From the cell containing the given text, extract its center point as (X, Y) coordinate. 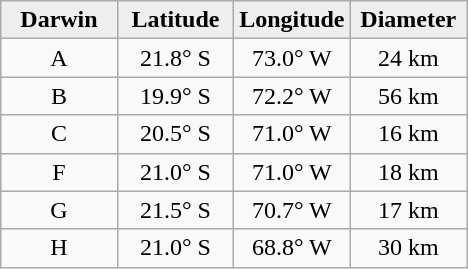
B (59, 96)
72.2° W (292, 96)
Darwin (59, 20)
24 km (408, 58)
A (59, 58)
C (59, 134)
Latitude (175, 20)
16 km (408, 134)
19.9° S (175, 96)
68.8° W (292, 248)
20.5° S (175, 134)
21.8° S (175, 58)
G (59, 210)
18 km (408, 172)
H (59, 248)
73.0° W (292, 58)
30 km (408, 248)
Longitude (292, 20)
Diameter (408, 20)
F (59, 172)
56 km (408, 96)
70.7° W (292, 210)
21.5° S (175, 210)
17 km (408, 210)
